Extract the [x, y] coordinate from the center of the cell holding the provided text.  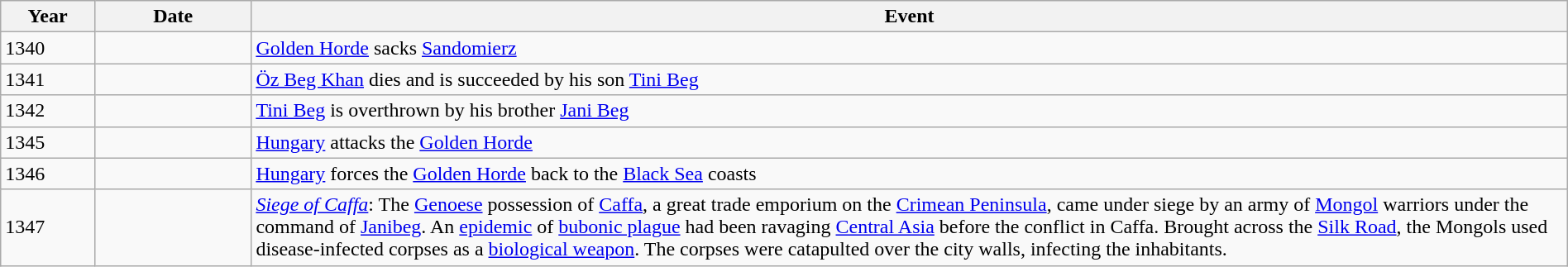
Year [48, 17]
Öz Beg Khan dies and is succeeded by his son Tini Beg [910, 79]
Event [910, 17]
1342 [48, 111]
Golden Horde sacks Sandomierz [910, 48]
1346 [48, 174]
1347 [48, 227]
Hungary attacks the Golden Horde [910, 142]
Date [172, 17]
1345 [48, 142]
Tini Beg is overthrown by his brother Jani Beg [910, 111]
1340 [48, 48]
Hungary forces the Golden Horde back to the Black Sea coasts [910, 174]
1341 [48, 79]
